Identify which cell holds the provided text, then report its [X, Y] central coordinate. 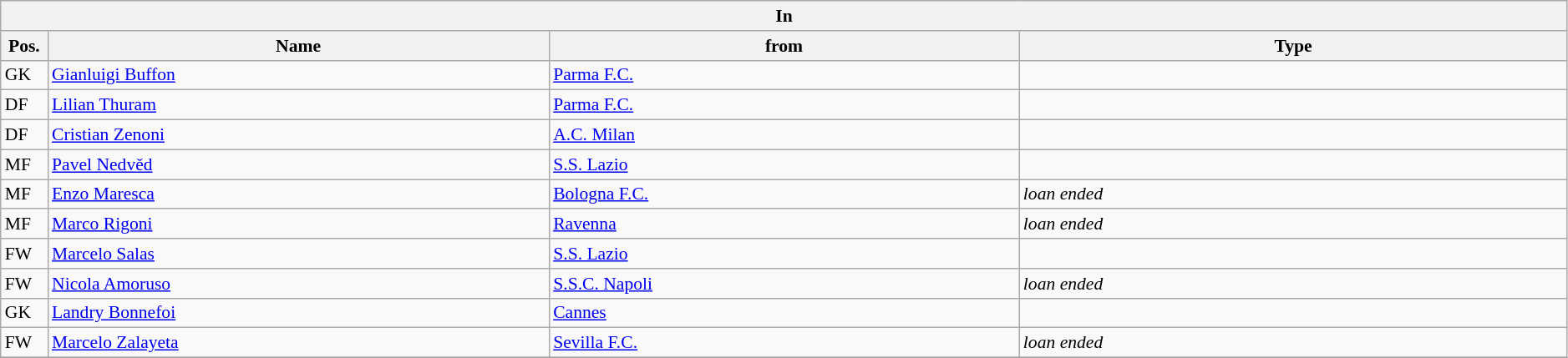
Cristian Zenoni [298, 135]
Bologna F.C. [784, 194]
Marco Rigoni [298, 224]
Lilian Thuram [298, 105]
Pos. [24, 46]
Name [298, 46]
Nicola Amoruso [298, 284]
Enzo Maresca [298, 194]
Marcelo Salas [298, 254]
In [784, 16]
Landry Bonnefoi [298, 313]
Pavel Nedvěd [298, 164]
Sevilla F.C. [784, 343]
Marcelo Zalayeta [298, 343]
S.S.C. Napoli [784, 284]
from [784, 46]
A.C. Milan [784, 135]
Gianluigi Buffon [298, 75]
Ravenna [784, 224]
Cannes [784, 313]
Type [1293, 46]
